For the text-containing cell, return its midpoint in (X, Y) coordinate format. 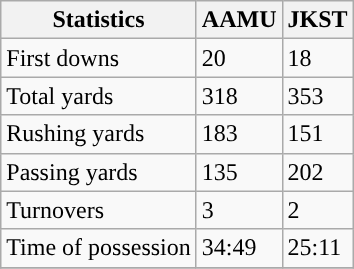
20 (239, 58)
Statistics (99, 20)
First downs (99, 58)
2 (318, 210)
34:49 (239, 248)
JKST (318, 20)
25:11 (318, 248)
183 (239, 134)
Passing yards (99, 172)
3 (239, 210)
202 (318, 172)
AAMU (239, 20)
Time of possession (99, 248)
Turnovers (99, 210)
353 (318, 96)
18 (318, 58)
Total yards (99, 96)
318 (239, 96)
Rushing yards (99, 134)
135 (239, 172)
151 (318, 134)
